Scan for the cell matching the given text and deliver its [X, Y] coordinate at center. 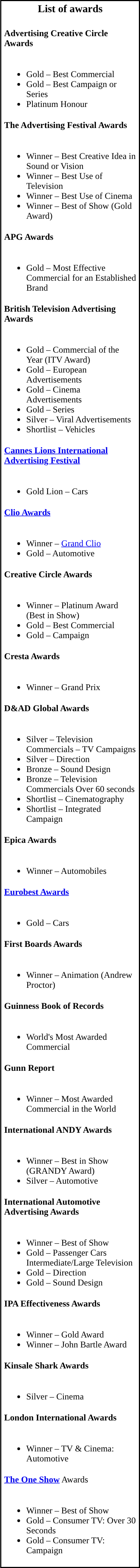
Eurobest Awards [70, 892]
Silver – Cinema [70, 1391]
The One Show Awards [70, 1479]
Winner – Gold AwardWinner – John Bartle Award [70, 1335]
Winner – Best of ShowGold – Consumer TV: Over 30 SecondsGold – Consumer TV: Campaign [70, 1526]
Gold – Best CommercialGold – Best Campaign or SeriesPlatinum Honour [70, 84]
Winner – Best in Show (GRANDY Award)Silver – Automotive [70, 1166]
Kinsale Shark Awards [70, 1365]
First Boards Awards [70, 944]
Winner – TV & Cinema: Automotive [70, 1449]
Winner – Automobiles [70, 866]
D&AD Global Awards [70, 708]
International ANDY Awards [70, 1129]
Epica Awards [70, 840]
World's Most Awarded Commercial [70, 1037]
The Advertising Festival Awards [70, 125]
Winner – Animation (Andrew Proctor) [70, 975]
Gold – Cars [70, 918]
London International Awards [70, 1417]
APG Awards [70, 237]
IPA Effectiveness Awards [70, 1304]
Advertising Creative Circle Awards [70, 38]
Guinness Book of Records [70, 1005]
Winner – Platinum Award (Best in Show)Gold – Best CommercialGold – Campaign [70, 615]
Winner – Grand Prix [70, 682]
Winner – Best Creative Idea in Sound or VisionWinner – Best Use of TelevisionWinner – Best Use of CinemaWinner – Best of Show (Gold Award) [70, 181]
Winner – Most Awarded Commercial in the World [70, 1099]
International Automotive Advertising Awards [70, 1207]
Creative Circle Awards [70, 574]
Gold Lion – Cars [70, 486]
Cresta Awards [70, 656]
Gold – Most Effective Commercial for an Established Brand [70, 273]
List of awards [70, 9]
Gunn Report [70, 1067]
Winner – Best of ShowGold – Passenger Cars Intermediate/Large TelevisionGold – DirectionGold – Sound Design [70, 1258]
Winner – Grand ClioGold – Automotive [70, 544]
British Television Advertising Awards [70, 314]
Cannes Lions International Advertising Festival [70, 455]
Clio Awards [70, 512]
